Scan for the cell matching the given text and deliver its [x, y] coordinate at center. 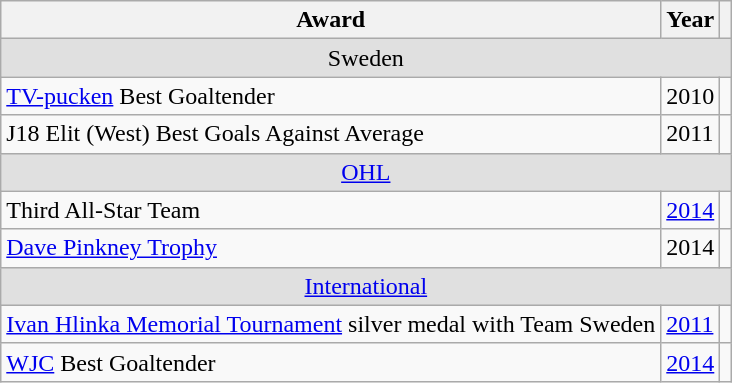
J18 Elit (West) Best Goals Against Average [331, 134]
Ivan Hlinka Memorial Tournament silver medal with Team Sweden [331, 324]
Award [331, 20]
TV-pucken Best Goaltender [331, 96]
Year [690, 20]
2010 [690, 96]
Third All-Star Team [331, 210]
Dave Pinkney Trophy [331, 248]
Sweden [366, 58]
OHL [366, 172]
WJC Best Goaltender [331, 362]
International [366, 286]
